Search for the cell housing the specified text and yield its (X, Y) center coordinate. 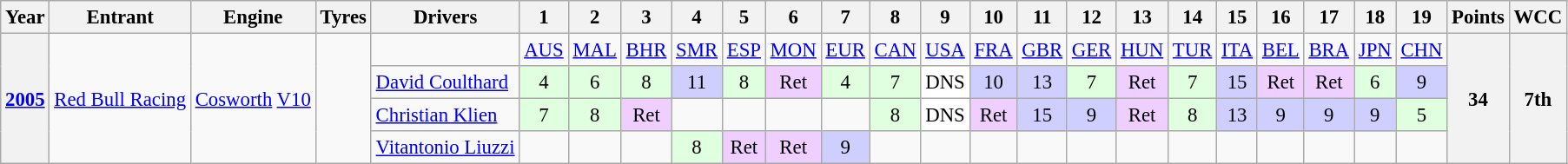
17 (1329, 17)
MAL (594, 50)
Engine (253, 17)
3 (646, 17)
16 (1280, 17)
Christian Klien (445, 115)
JPN (1376, 50)
2 (594, 17)
HUN (1142, 50)
USA (945, 50)
19 (1421, 17)
EUR (845, 50)
2005 (25, 99)
Drivers (445, 17)
ESP (744, 50)
MON (793, 50)
7th (1538, 99)
David Coulthard (445, 82)
ITA (1237, 50)
FRA (994, 50)
Tyres (343, 17)
12 (1091, 17)
BHR (646, 50)
CAN (895, 50)
SMR (697, 50)
WCC (1538, 17)
BRA (1329, 50)
AUS (544, 50)
14 (1193, 17)
GER (1091, 50)
Red Bull Racing (120, 99)
BEL (1280, 50)
TUR (1193, 50)
Points (1479, 17)
GBR (1042, 50)
CHN (1421, 50)
Year (25, 17)
34 (1479, 99)
Cosworth V10 (253, 99)
1 (544, 17)
18 (1376, 17)
Entrant (120, 17)
Vitantonio Liuzzi (445, 148)
